Detect which cell encompasses the target text, then output its (x, y) center coordinate. 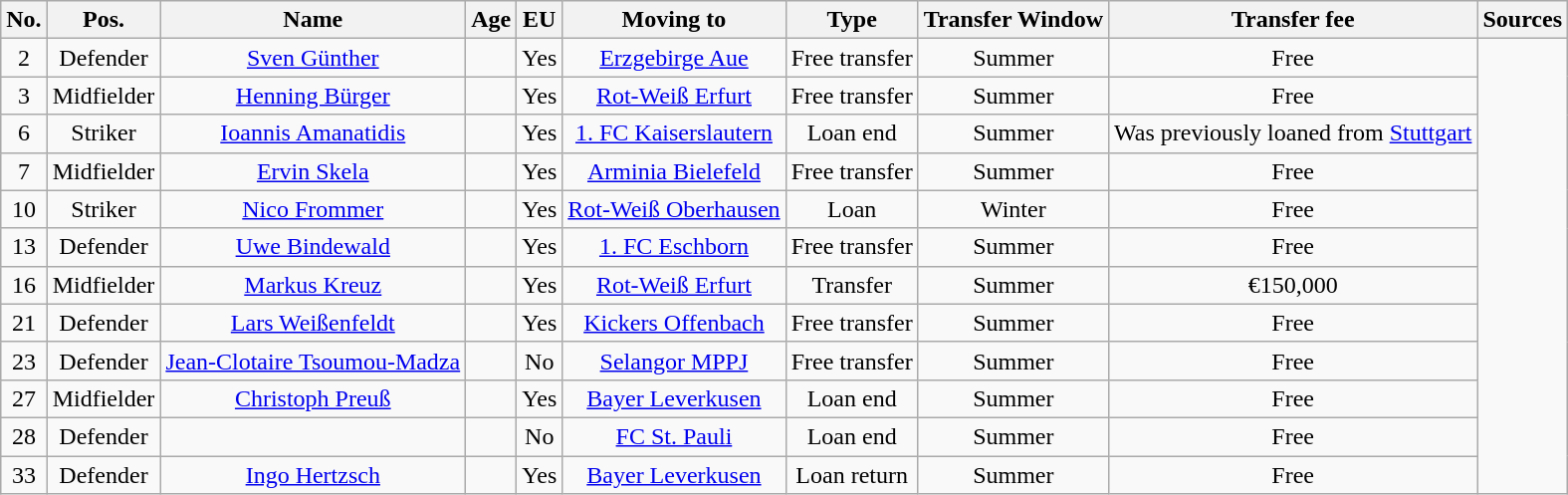
Ingo Hertzsch (313, 475)
3 (24, 96)
Winter (1013, 209)
Name (313, 20)
27 (24, 398)
Loan return (852, 475)
FC St. Pauli (674, 436)
Arminia Bielefeld (674, 171)
33 (24, 475)
16 (24, 285)
1. FC Kaiserslautern (674, 133)
Sources (1523, 20)
Sven Günther (313, 58)
No. (24, 20)
10 (24, 209)
Nico Frommer (313, 209)
Pos. (104, 20)
Selangor MPPJ (674, 361)
Moving to (674, 20)
Uwe Bindewald (313, 247)
Type (852, 20)
Transfer fee (1292, 20)
1. FC Eschborn (674, 247)
Christoph Preuß (313, 398)
€150,000 (1292, 285)
Erzgebirge Aue (674, 58)
2 (24, 58)
6 (24, 133)
28 (24, 436)
Transfer (852, 285)
Loan (852, 209)
Transfer Window (1013, 20)
13 (24, 247)
Age (492, 20)
Kickers Offenbach (674, 323)
Lars Weißenfeldt (313, 323)
Rot-Weiß Oberhausen (674, 209)
Henning Bürger (313, 96)
21 (24, 323)
Markus Kreuz (313, 285)
Ioannis Amanatidis (313, 133)
Jean-Clotaire Tsoumou-Madza (313, 361)
EU (540, 20)
Ervin Skela (313, 171)
7 (24, 171)
23 (24, 361)
Was previously loaned from Stuttgart (1292, 133)
